Search for the cell housing the specified text and yield its [x, y] center coordinate. 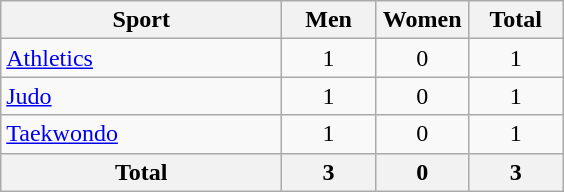
Taekwondo [142, 134]
Sport [142, 20]
Men [329, 20]
Athletics [142, 58]
Judo [142, 96]
Women [422, 20]
